Identify which cell holds the provided text, then report its [x, y] central coordinate. 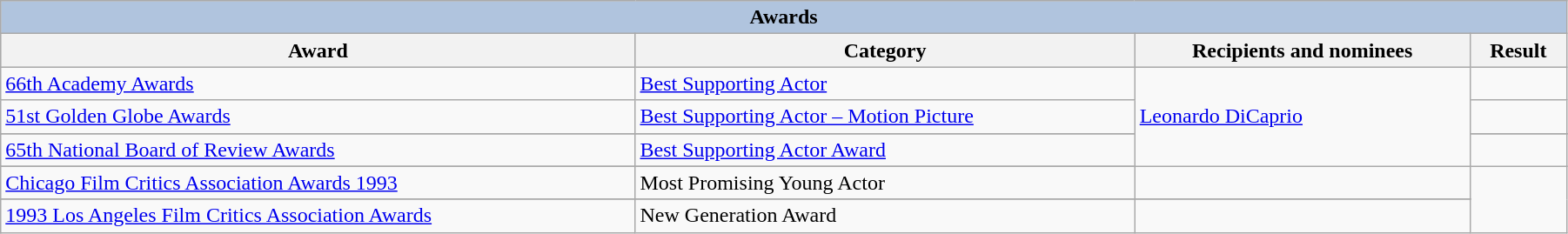
Award [318, 50]
Result [1518, 50]
Chicago Film Critics Association Awards 1993 [318, 183]
Best Supporting Actor Award [885, 150]
New Generation Award [885, 216]
51st Golden Globe Awards [318, 117]
Category [885, 50]
1993 Los Angeles Film Critics Association Awards [318, 216]
Recipients and nominees [1302, 50]
Best Supporting Actor [885, 84]
Leonardo DiCaprio [1302, 117]
Awards [784, 17]
65th National Board of Review Awards [318, 150]
Most Promising Young Actor [885, 183]
66th Academy Awards [318, 84]
Best Supporting Actor – Motion Picture [885, 117]
